Pinpoint the cell where the given text exists, returning its (x, y) midpoint coordinate. 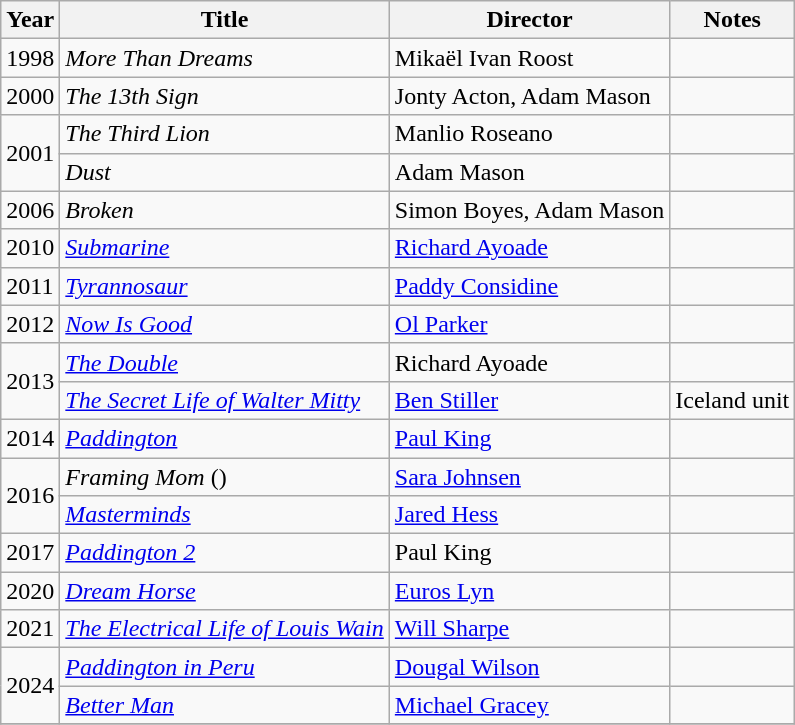
Director (529, 20)
Will Sharpe (529, 629)
2001 (30, 153)
2011 (30, 286)
More Than Dreams (225, 58)
Broken (225, 210)
Paddington (225, 438)
Paddington in Peru (225, 667)
Jonty Acton, Adam Mason (529, 96)
2024 (30, 686)
The Third Lion (225, 134)
Tyrannosaur (225, 286)
Adam Mason (529, 172)
Euros Lyn (529, 591)
Simon Boyes, Adam Mason (529, 210)
The 13th Sign (225, 96)
Paddington 2 (225, 553)
Dream Horse (225, 591)
Ben Stiller (529, 400)
Dougal Wilson (529, 667)
2010 (30, 248)
The Secret Life of Walter Mitty (225, 400)
2006 (30, 210)
2013 (30, 381)
Masterminds (225, 515)
2017 (30, 553)
Dust (225, 172)
2000 (30, 96)
The Double (225, 362)
2016 (30, 496)
Better Man (225, 705)
Title (225, 20)
Jared Hess (529, 515)
Mikaël Ivan Roost (529, 58)
Notes (732, 20)
Ol Parker (529, 324)
1998 (30, 58)
Framing Mom () (225, 477)
Michael Gracey (529, 705)
Paddy Considine (529, 286)
Year (30, 20)
2020 (30, 591)
2014 (30, 438)
Now Is Good (225, 324)
2021 (30, 629)
Submarine (225, 248)
Sara Johnsen (529, 477)
Iceland unit (732, 400)
Manlio Roseano (529, 134)
The Electrical Life of Louis Wain (225, 629)
2012 (30, 324)
